Search for the cell housing the specified text and yield its (X, Y) center coordinate. 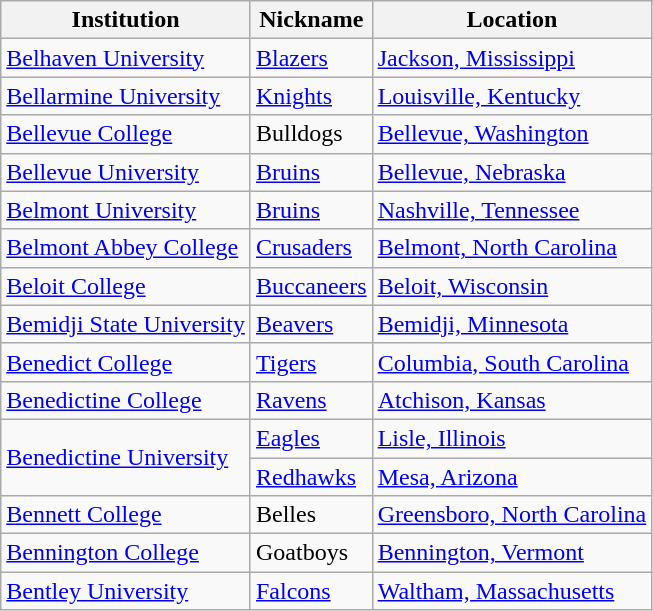
Bennett College (126, 515)
Belmont, North Carolina (512, 248)
Falcons (311, 591)
Benedictine College (126, 400)
Columbia, South Carolina (512, 362)
Bennington College (126, 553)
Ravens (311, 400)
Buccaneers (311, 286)
Bemidji State University (126, 324)
Crusaders (311, 248)
Beloit College (126, 286)
Nashville, Tennessee (512, 210)
Jackson, Mississippi (512, 58)
Bellevue College (126, 134)
Bellarmine University (126, 96)
Bentley University (126, 591)
Bellevue, Washington (512, 134)
Bennington, Vermont (512, 553)
Benedictine University (126, 457)
Louisville, Kentucky (512, 96)
Bellevue, Nebraska (512, 172)
Knights (311, 96)
Lisle, Illinois (512, 438)
Bemidji, Minnesota (512, 324)
Location (512, 20)
Goatboys (311, 553)
Blazers (311, 58)
Eagles (311, 438)
Bellevue University (126, 172)
Atchison, Kansas (512, 400)
Belhaven University (126, 58)
Mesa, Arizona (512, 477)
Belles (311, 515)
Institution (126, 20)
Beloit, Wisconsin (512, 286)
Beavers (311, 324)
Belmont Abbey College (126, 248)
Benedict College (126, 362)
Greensboro, North Carolina (512, 515)
Bulldogs (311, 134)
Belmont University (126, 210)
Redhawks (311, 477)
Tigers (311, 362)
Waltham, Massachusetts (512, 591)
Nickname (311, 20)
